Extract the [X, Y] coordinate from the center of the cell holding the provided text.  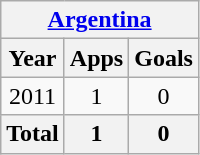
Argentina [100, 20]
Goals [164, 58]
Apps [96, 58]
Total [33, 134]
2011 [33, 96]
Year [33, 58]
